Find where the given text appears and provide that cell's center as (x, y) coordinate. 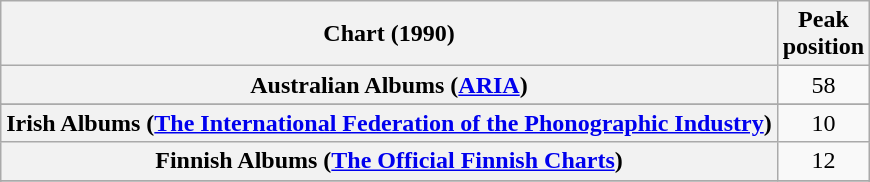
Chart (1990) (389, 34)
Peakposition (823, 34)
12 (823, 161)
Irish Albums (The International Federation of the Phonographic Industry) (389, 123)
Finnish Albums (The Official Finnish Charts) (389, 161)
58 (823, 85)
Australian Albums (ARIA) (389, 85)
10 (823, 123)
